Find where the given text appears and provide that cell's center as (X, Y) coordinate. 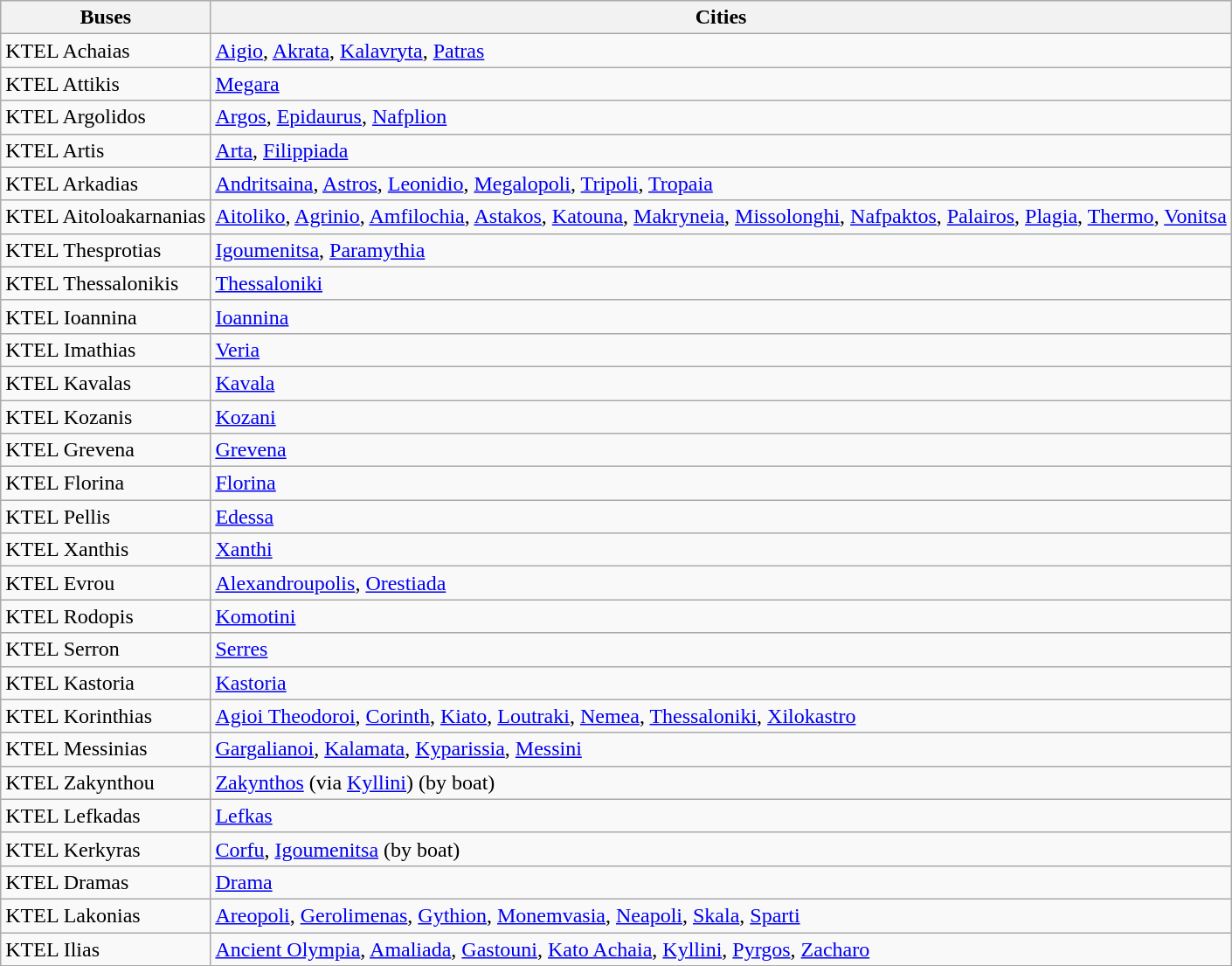
Buses (106, 17)
Serres (721, 650)
KTEL Thessalonikis (106, 283)
KTEL Imathias (106, 350)
Lefkas (721, 816)
KTEL Kastoria (106, 683)
KTEL Thesprotias (106, 250)
Alexandroupolis, Orestiada (721, 583)
KTEL Argolidos (106, 117)
Veria (721, 350)
Arta, Filippiada (721, 150)
KTEL Achaias (106, 51)
KTEL Korinthias (106, 716)
KTEL Attikis (106, 84)
KTEL Lakonias (106, 915)
KTEL Aitoloakarnanias (106, 217)
Kavala (721, 383)
Aigio, Akrata, Kalavryta, Patras (721, 51)
KTEL Rodopis (106, 616)
Areopoli, Gerolimenas, Gythion, Monemvasia, Neapoli, Skala, Sparti (721, 915)
Igoumenitsa, Paramythia (721, 250)
KTEL Zakynthou (106, 782)
Kastoria (721, 683)
Cities (721, 17)
KTEL Pellis (106, 517)
KTEL Ilias (106, 949)
Ancient Olympia, Amaliada, Gastouni, Kato Achaia, Kyllini, Pyrgos, Zacharo (721, 949)
KTEL Evrou (106, 583)
Thessaloniki (721, 283)
Xanthi (721, 550)
Argos, Epidaurus, Nafplion (721, 117)
Drama (721, 882)
Kozani (721, 417)
Zakynthos (via Kyllini) (by boat) (721, 782)
KTEL Dramas (106, 882)
Grevena (721, 450)
KTEL Kozanis (106, 417)
KTEL Florina (106, 483)
KTEL Grevena (106, 450)
Florina (721, 483)
KTEL Xanthis (106, 550)
Corfu, Igoumenitsa (by boat) (721, 849)
KTEL Artis (106, 150)
KTEL Ioannina (106, 316)
Andritsaina, Astros, Leonidio, Megalopoli, Tripoli, Tropaia (721, 184)
KTEL Lefkadas (106, 816)
Gargalianoi, Kalamata, Kyparissia, Messini (721, 749)
Megara (721, 84)
KTEL Serron (106, 650)
Komotini (721, 616)
Edessa (721, 517)
Aitoliko, Agrinio, Amfilochia, Astakos, Katouna, Makryneia, Missolonghi, Nafpaktos, Palairos, Plagia, Thermo, Vonitsa (721, 217)
KTEL Kavalas (106, 383)
KTEL Kerkyras (106, 849)
KTEL Messinias (106, 749)
KTEL Arkadias (106, 184)
Agioi Theodoroi, Corinth, Kiato, Loutraki, Nemea, Thessaloniki, Xilokastro (721, 716)
Ioannina (721, 316)
